Scan for the cell matching the given text and deliver its [X, Y] coordinate at center. 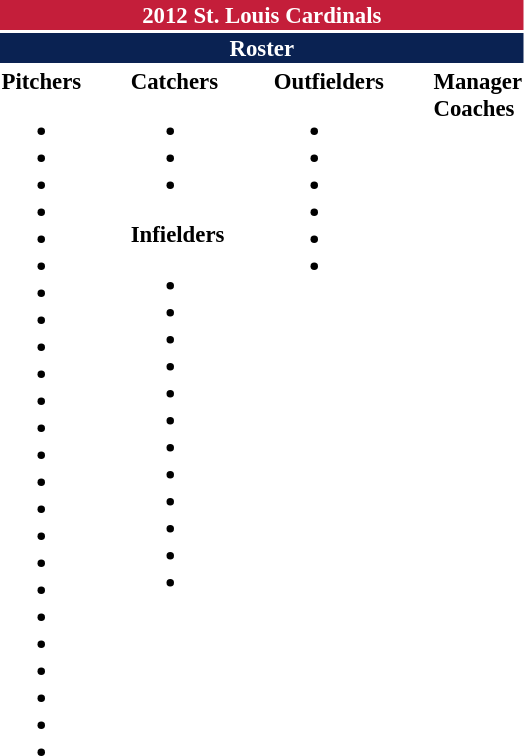
2012 St. Louis Cardinals [262, 15]
Roster [262, 48]
